Determine the [x, y] coordinate at the center of the cell enclosing the given text.  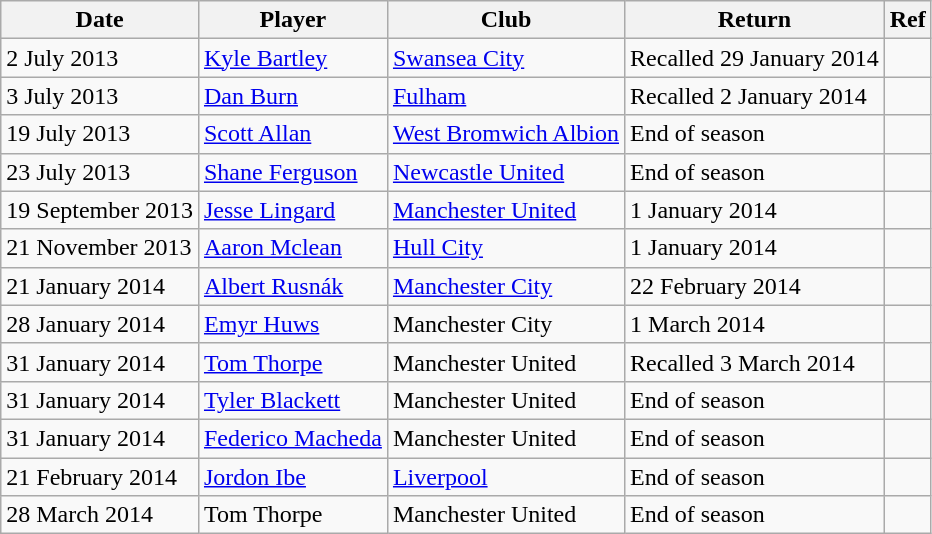
Recalled 29 January 2014 [755, 58]
Federico Macheda [292, 438]
Jesse Lingard [292, 210]
Ref [908, 20]
West Bromwich Albion [506, 134]
Dan Burn [292, 96]
Fulham [506, 96]
21 February 2014 [100, 477]
28 March 2014 [100, 515]
19 September 2013 [100, 210]
Date [100, 20]
22 February 2014 [755, 286]
Player [292, 20]
Aaron Mclean [292, 248]
28 January 2014 [100, 324]
Jordon Ibe [292, 477]
Tyler Blackett [292, 400]
19 July 2013 [100, 134]
2 July 2013 [100, 58]
21 January 2014 [100, 286]
21 November 2013 [100, 248]
Recalled 3 March 2014 [755, 362]
Recalled 2 January 2014 [755, 96]
Shane Ferguson [292, 172]
Swansea City [506, 58]
Return [755, 20]
23 July 2013 [100, 172]
1 March 2014 [755, 324]
Liverpool [506, 477]
Newcastle United [506, 172]
Scott Allan [292, 134]
Kyle Bartley [292, 58]
Hull City [506, 248]
3 July 2013 [100, 96]
Emyr Huws [292, 324]
Albert Rusnák [292, 286]
Club [506, 20]
